Provide the (x, y) coordinate of the cell's center where the given text is located.  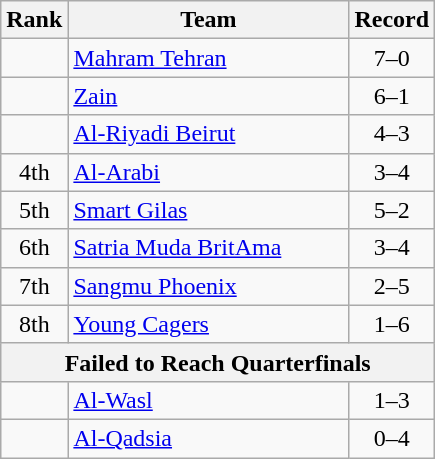
7th (34, 286)
5–2 (392, 210)
Mahram Tehran (208, 58)
Rank (34, 20)
0–4 (392, 438)
Zain (208, 96)
1–6 (392, 324)
6–1 (392, 96)
Al-Qadsia (208, 438)
Sangmu Phoenix (208, 286)
6th (34, 248)
Al-Riyadi Beirut (208, 134)
Young Cagers (208, 324)
4th (34, 172)
7–0 (392, 58)
Al-Arabi (208, 172)
4–3 (392, 134)
5th (34, 210)
Al-Wasl (208, 400)
Failed to Reach Quarterfinals (218, 362)
Satria Muda BritAma (208, 248)
Record (392, 20)
2–5 (392, 286)
8th (34, 324)
Smart Gilas (208, 210)
1–3 (392, 400)
Team (208, 20)
